Output the (x, y) coordinate of the center of the cell containing the given text.  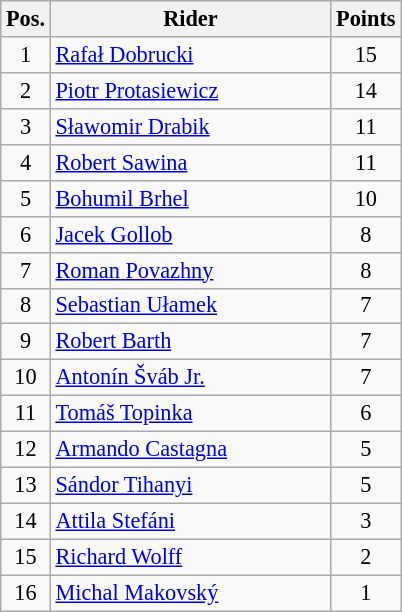
Pos. (26, 19)
Bohumil Brhel (190, 198)
Rafał Dobrucki (190, 55)
Rider (190, 19)
9 (26, 342)
Michal Makovský (190, 593)
4 (26, 162)
Sebastian Ułamek (190, 306)
Jacek Gollob (190, 234)
Robert Sawina (190, 162)
Points (366, 19)
12 (26, 450)
Attila Stefáni (190, 521)
16 (26, 593)
Roman Povazhny (190, 270)
Antonín Šváb Jr. (190, 378)
Sławomir Drabik (190, 126)
13 (26, 485)
Piotr Protasiewicz (190, 90)
Robert Barth (190, 342)
Richard Wolff (190, 557)
Armando Castagna (190, 450)
Tomáš Topinka (190, 414)
Sándor Tihanyi (190, 485)
